Find where the given text appears and provide that cell's center as [X, Y] coordinate. 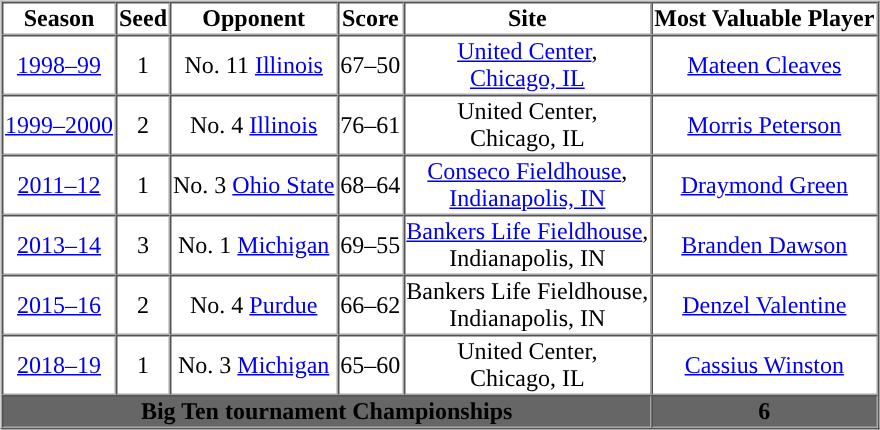
2018–19 [59, 365]
No. 11 Illinois [254, 65]
Site [527, 18]
1999–2000 [59, 125]
68–64 [370, 185]
No. 3 Michigan [254, 365]
Score [370, 18]
Opponent [254, 18]
65–60 [370, 365]
6 [764, 412]
Denzel Valentine [764, 305]
Conseco Fieldhouse,Indianapolis, IN [527, 185]
2013–14 [59, 245]
Mateen Cleaves [764, 65]
Big Ten tournament Championships [326, 412]
66–62 [370, 305]
3 [143, 245]
No. 4 Purdue [254, 305]
69–55 [370, 245]
76–61 [370, 125]
Draymond Green [764, 185]
No. 1 Michigan [254, 245]
2011–12 [59, 185]
2015–16 [59, 305]
No. 3 Ohio State [254, 185]
Season [59, 18]
Morris Peterson [764, 125]
Cassius Winston [764, 365]
Seed [143, 18]
Most Valuable Player [764, 18]
67–50 [370, 65]
Branden Dawson [764, 245]
1998–99 [59, 65]
No. 4 Illinois [254, 125]
